Scan for the cell matching the given text and deliver its [x, y] coordinate at center. 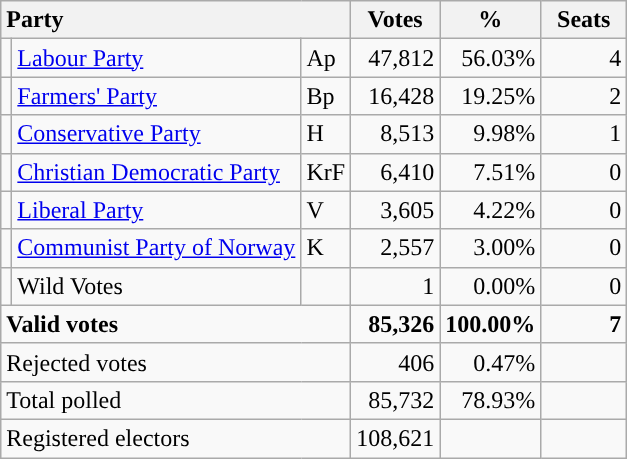
Christian Democratic Party [156, 172]
47,812 [396, 58]
% [490, 20]
Votes [396, 20]
4.22% [490, 210]
3.00% [490, 248]
406 [396, 362]
Liberal Party [156, 210]
3,605 [396, 210]
2,557 [396, 248]
8,513 [396, 134]
108,621 [396, 438]
6,410 [396, 172]
Ap [326, 58]
78.93% [490, 400]
Seats [584, 20]
0.00% [490, 286]
Conservative Party [156, 134]
Valid votes [176, 324]
4 [584, 58]
16,428 [396, 96]
Party [176, 20]
100.00% [490, 324]
Labour Party [156, 58]
9.98% [490, 134]
H [326, 134]
56.03% [490, 58]
2 [584, 96]
Rejected votes [176, 362]
Farmers' Party [156, 96]
Communist Party of Norway [156, 248]
KrF [326, 172]
Registered electors [176, 438]
Bp [326, 96]
19.25% [490, 96]
Total polled [176, 400]
0.47% [490, 362]
V [326, 210]
7 [584, 324]
85,732 [396, 400]
Wild Votes [156, 286]
K [326, 248]
85,326 [396, 324]
7.51% [490, 172]
